Determine the (x, y) coordinate at the center of the cell enclosing the given text.  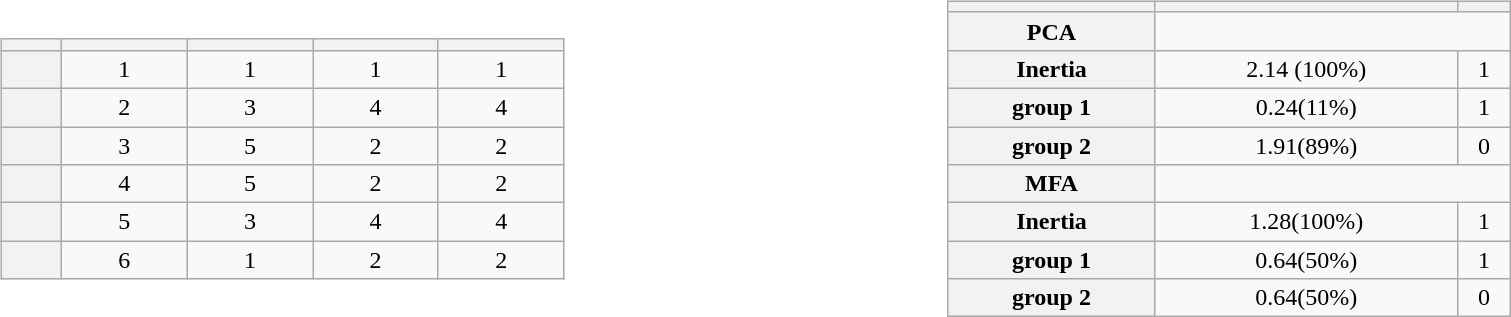
2.14 (100%) (1306, 69)
1.28(100%) (1306, 222)
PCA (1052, 31)
6 (125, 260)
0.24(11%) (1306, 107)
MFA (1052, 184)
1.91(89%) (1306, 145)
